Output the (x, y) coordinate of the center of the cell containing the given text.  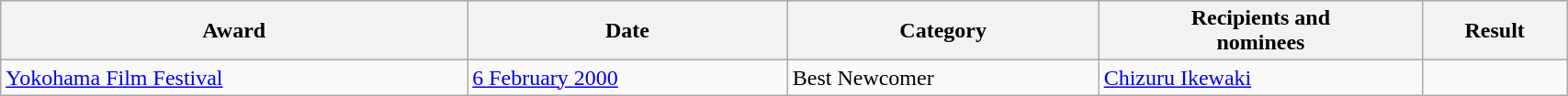
Best Newcomer (942, 78)
6 February 2000 (628, 78)
Chizuru Ikewaki (1260, 78)
Recipients and nominees (1260, 31)
Yokohama Film Festival (234, 78)
Date (628, 31)
Award (234, 31)
Category (942, 31)
Result (1495, 31)
